From the cell containing the given text, extract its center point as (x, y) coordinate. 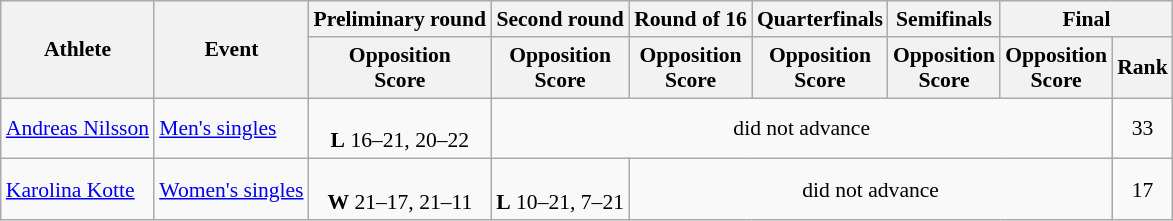
Rank (1142, 68)
Final (1086, 19)
Semifinals (944, 19)
Men's singles (231, 128)
Preliminary round (400, 19)
Quarterfinals (820, 19)
Athlete (78, 50)
33 (1142, 128)
Andreas Nilsson (78, 128)
L 10–21, 7–21 (560, 190)
L 16–21, 20–22 (400, 128)
Women's singles (231, 190)
Event (231, 50)
Karolina Kotte (78, 190)
Round of 16 (690, 19)
17 (1142, 190)
Second round (560, 19)
W 21–17, 21–11 (400, 190)
